Capture the cell that displays the provided text and extract its [x, y] central coordinate. 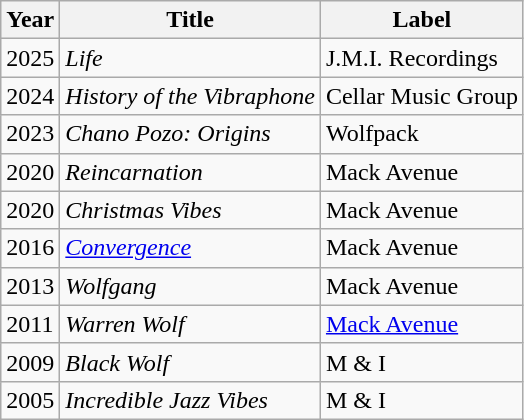
2024 [30, 96]
2013 [30, 286]
2016 [30, 248]
Christmas Vibes [190, 210]
Label [422, 20]
2009 [30, 362]
2025 [30, 58]
Black Wolf [190, 362]
Year [30, 20]
J.M.I. Recordings [422, 58]
Convergence [190, 248]
Wolfpack [422, 134]
Chano Pozo: Origins [190, 134]
2005 [30, 400]
Reincarnation [190, 172]
Wolfgang [190, 286]
Incredible Jazz Vibes [190, 400]
2023 [30, 134]
Life [190, 58]
Title [190, 20]
History of the Vibraphone [190, 96]
Warren Wolf [190, 324]
2011 [30, 324]
Cellar Music Group [422, 96]
